Determine the [X, Y] coordinate at the center of the cell enclosing the given text.  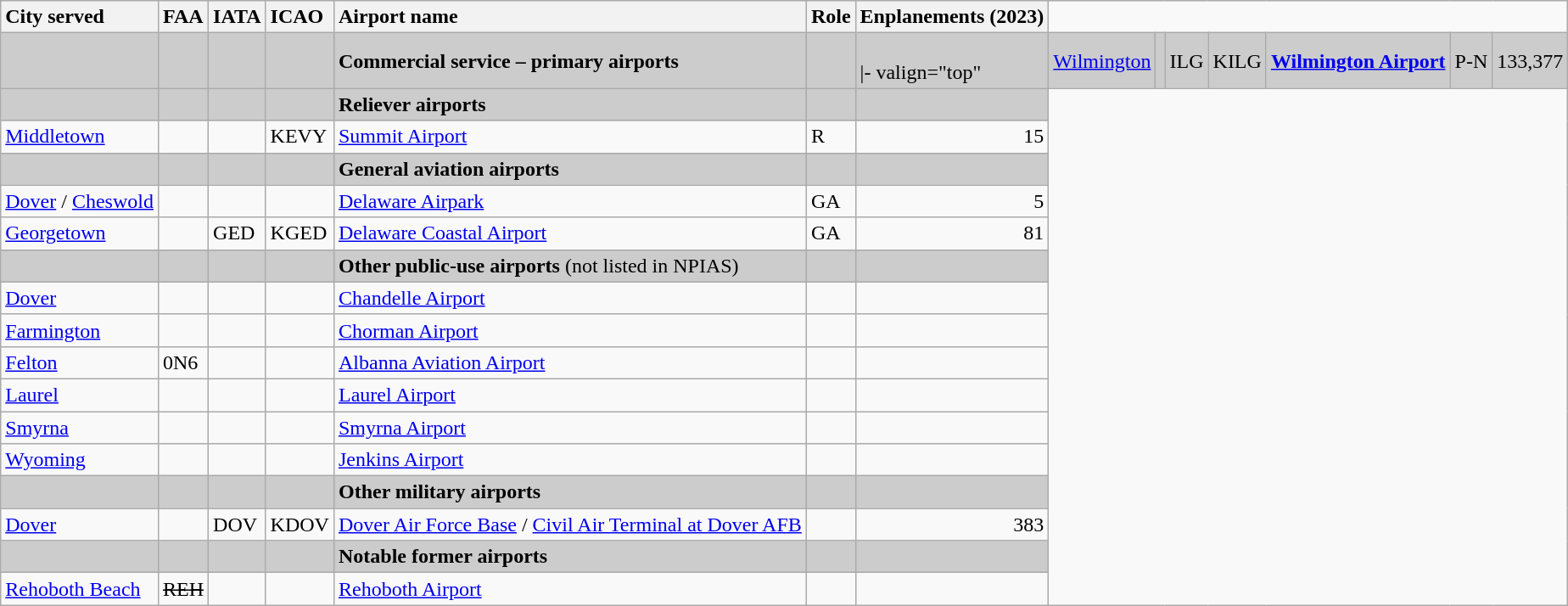
FAA [183, 17]
KILG [1237, 61]
Jenkins Airport [570, 460]
Other public-use airports (not listed in NPIAS) [570, 266]
Wilmington Airport [1358, 61]
Chandelle Airport [570, 298]
81 [952, 233]
R [831, 137]
|- valign="top" [952, 61]
ICAO [300, 17]
Laurel Airport [570, 395]
Delaware Airpark [570, 201]
Rehoboth Beach [80, 589]
Dover Air Force Base / Civil Air Terminal at Dover AFB [570, 525]
P-N [1471, 61]
GED [238, 233]
Delaware Coastal Airport [570, 233]
IATA [238, 17]
KGED [300, 233]
Chorman Airport [570, 330]
Wilmington [1102, 61]
Summit Airport [570, 137]
0N6 [183, 362]
Enplanements (2023) [952, 17]
Farmington [80, 330]
Smyrna [80, 427]
15 [952, 137]
General aviation airports [570, 169]
Rehoboth Airport [570, 589]
Commercial service – primary airports [570, 61]
REH [183, 589]
ILG [1186, 61]
Smyrna Airport [570, 427]
KEVY [300, 137]
Georgetown [80, 233]
Notable former airports [570, 557]
Dover / Cheswold [80, 201]
Wyoming [80, 460]
Airport name [570, 17]
Reliever airports [570, 104]
DOV [238, 525]
Role [831, 17]
5 [952, 201]
Albanna Aviation Airport [570, 362]
KDOV [300, 525]
Laurel [80, 395]
Felton [80, 362]
133,377 [1531, 61]
Other military airports [570, 492]
383 [952, 525]
City served [80, 17]
Middletown [80, 137]
